Identify which cell holds the provided text, then report its (x, y) central coordinate. 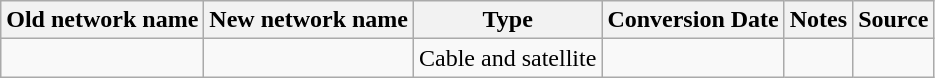
Cable and satellite (508, 58)
Conversion Date (693, 20)
Source (894, 20)
Notes (818, 20)
Type (508, 20)
New network name (309, 20)
Old network name (102, 20)
